Search for the cell housing the specified text and yield its [x, y] center coordinate. 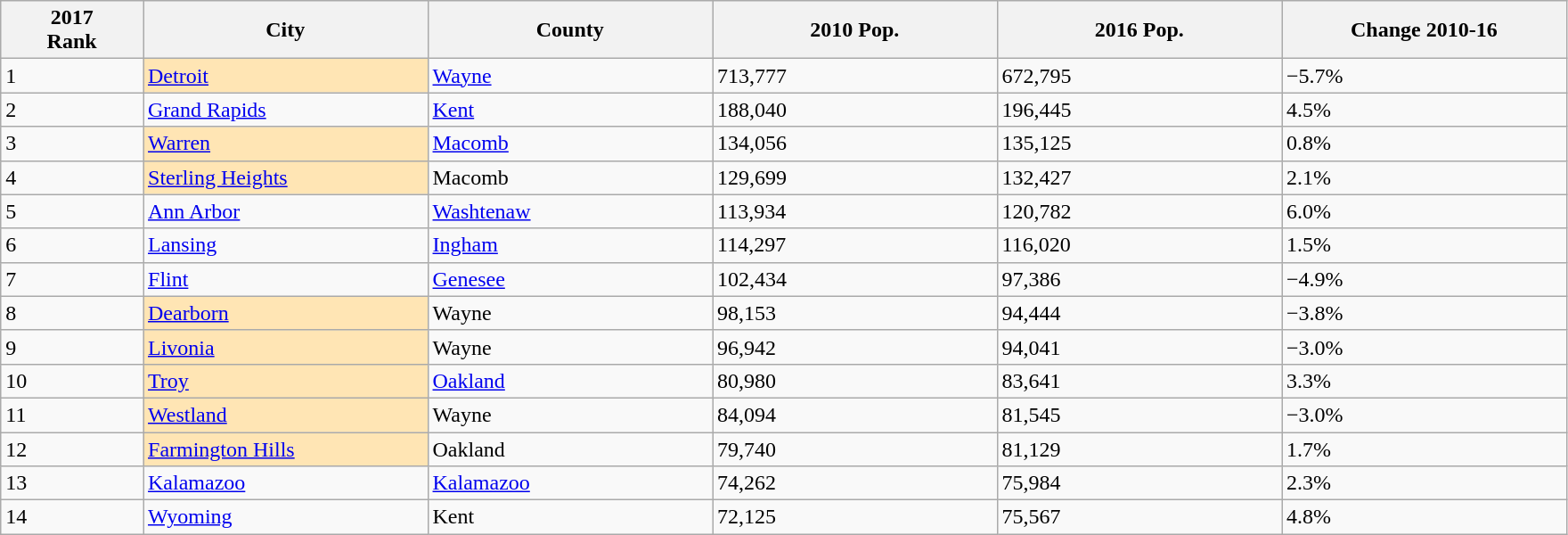
4.8% [1424, 517]
9 [72, 347]
Wyoming [285, 517]
6.0% [1424, 211]
2 [72, 110]
5 [72, 211]
120,782 [1139, 211]
Dearborn [285, 313]
Ann Arbor [285, 211]
Warren [285, 144]
Detroit [285, 76]
0.8% [1424, 144]
−5.7% [1424, 76]
2.3% [1424, 483]
14 [72, 517]
3 [72, 144]
Grand Rapids [285, 110]
134,056 [855, 144]
2016 Pop. [1139, 30]
2010 Pop. [855, 30]
74,262 [855, 483]
Lansing [285, 245]
75,984 [1139, 483]
196,445 [1139, 110]
81,129 [1139, 449]
−3.8% [1424, 313]
1.7% [1424, 449]
2.1% [1424, 177]
81,545 [1139, 415]
City [285, 30]
1.5% [1424, 245]
4.5% [1424, 110]
102,434 [855, 279]
713,777 [855, 76]
Change 2010-16 [1424, 30]
98,153 [855, 313]
75,567 [1139, 517]
129,699 [855, 177]
Flint [285, 279]
4 [72, 177]
97,386 [1139, 279]
8 [72, 313]
Sterling Heights [285, 177]
12 [72, 449]
94,041 [1139, 347]
135,125 [1139, 144]
132,427 [1139, 177]
116,020 [1139, 245]
79,740 [855, 449]
72,125 [855, 517]
Westland [285, 415]
−4.9% [1424, 279]
11 [72, 415]
County [570, 30]
1 [72, 76]
113,934 [855, 211]
83,641 [1139, 381]
80,980 [855, 381]
6 [72, 245]
7 [72, 279]
96,942 [855, 347]
94,444 [1139, 313]
Livonia [285, 347]
10 [72, 381]
13 [72, 483]
Troy [285, 381]
2017Rank [72, 30]
3.3% [1424, 381]
Farmington Hills [285, 449]
Washtenaw [570, 211]
114,297 [855, 245]
84,094 [855, 415]
Genesee [570, 279]
Ingham [570, 245]
672,795 [1139, 76]
188,040 [855, 110]
